Find where the given text appears and provide that cell's center as [x, y] coordinate. 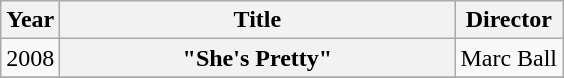
Marc Ball [509, 58]
Year [30, 20]
2008 [30, 58]
"She's Pretty" [258, 58]
Title [258, 20]
Director [509, 20]
